Return [x, y] of the center of cell containing provided text 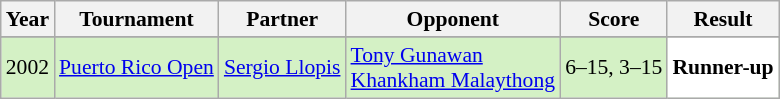
Sergio Llopis [282, 68]
Score [614, 19]
Partner [282, 19]
Opponent [454, 19]
6–15, 3–15 [614, 68]
2002 [28, 68]
Year [28, 19]
Tournament [136, 19]
Puerto Rico Open [136, 68]
Result [722, 19]
Runner-up [722, 68]
Tony Gunawan Khankham Malaythong [454, 68]
